Locate the cell with the specified text and output its [X, Y] center coordinate. 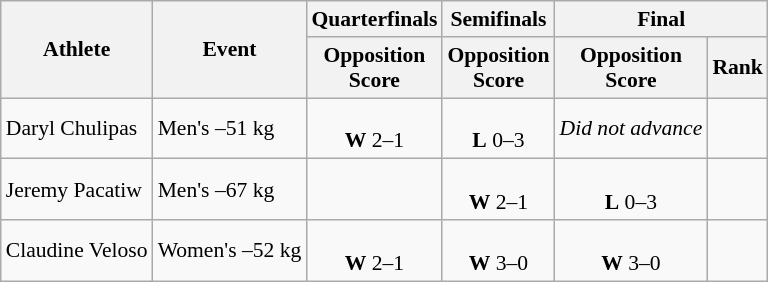
Claudine Veloso [77, 250]
Did not advance [632, 128]
Semifinals [498, 19]
Event [230, 50]
Rank [738, 68]
Daryl Chulipas [77, 128]
Women's –52 kg [230, 250]
Men's –51 kg [230, 128]
Jeremy Pacatiw [77, 190]
Quarterfinals [374, 19]
Athlete [77, 50]
Final [662, 19]
Men's –67 kg [230, 190]
